For the text-containing cell, return its midpoint in (x, y) coordinate format. 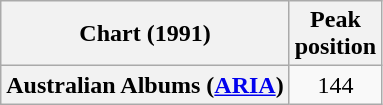
Peakposition (335, 34)
Australian Albums (ARIA) (145, 85)
Chart (1991) (145, 34)
144 (335, 85)
